Determine the (X, Y) coordinate at the center of the cell enclosing the given text.  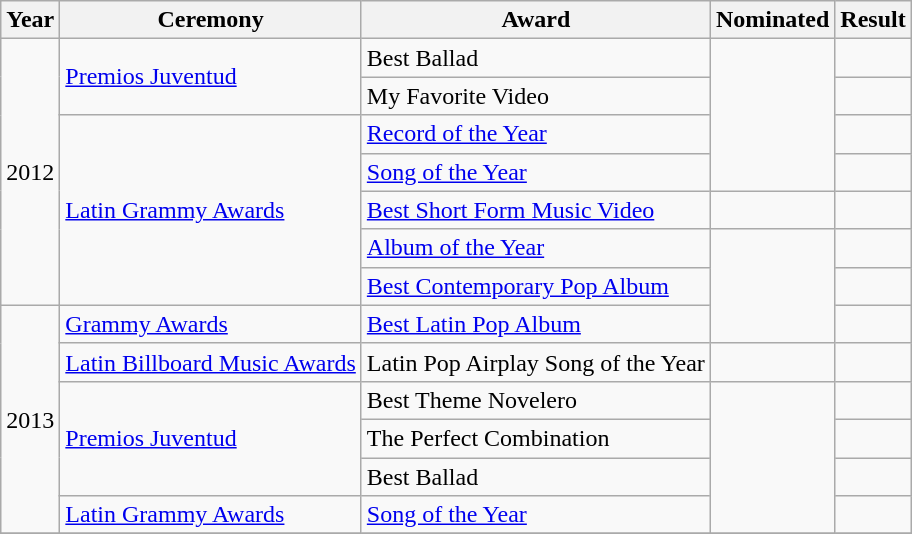
Best Short Form Music Video (536, 210)
Award (536, 20)
Latin Pop Airplay Song of the Year (536, 362)
Record of the Year (536, 134)
Best Latin Pop Album (536, 324)
Best Contemporary Pop Album (536, 286)
My Favorite Video (536, 96)
Year (30, 20)
Best Theme Novelero (536, 400)
Nominated (772, 20)
2012 (30, 172)
Latin Billboard Music Awards (211, 362)
Ceremony (211, 20)
Album of the Year (536, 248)
Result (873, 20)
Grammy Awards (211, 324)
The Perfect Combination (536, 438)
2013 (30, 419)
